Detect which cell encompasses the target text, then output its [X, Y] center coordinate. 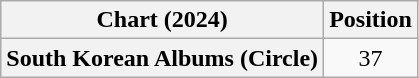
Position [371, 20]
Chart (2024) [162, 20]
37 [371, 58]
South Korean Albums (Circle) [162, 58]
